Scan for the cell matching the given text and deliver its (x, y) coordinate at center. 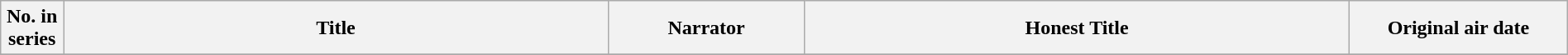
No. inseries (32, 28)
Title (336, 28)
Original air date (1459, 28)
Narrator (706, 28)
Honest Title (1077, 28)
